From the cell containing the given text, extract its center point as (X, Y) coordinate. 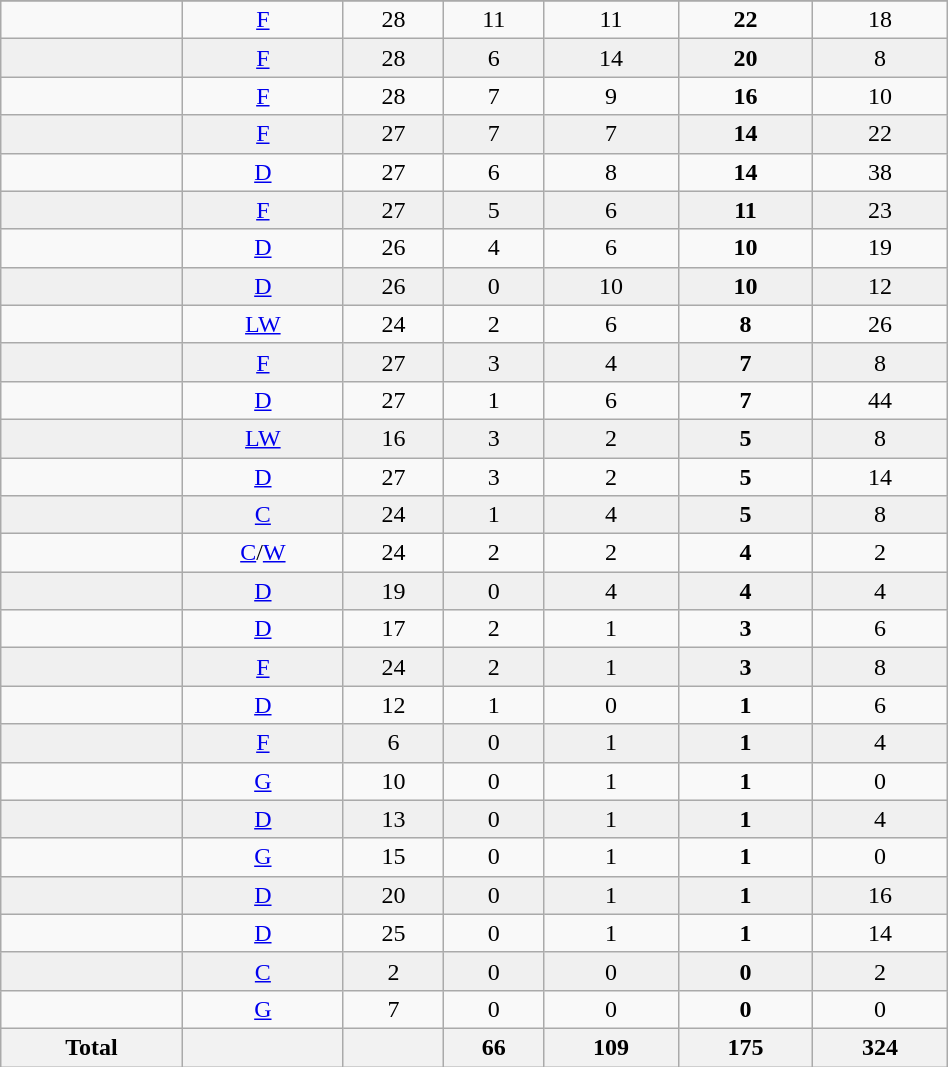
23 (880, 210)
66 (494, 1047)
109 (611, 1047)
15 (393, 857)
13 (393, 819)
175 (745, 1047)
9 (611, 96)
18 (880, 20)
324 (880, 1047)
C/W (262, 553)
Total (92, 1047)
38 (880, 172)
17 (393, 629)
44 (880, 400)
25 (393, 933)
